Pinpoint the cell where the given text exists, returning its [X, Y] midpoint coordinate. 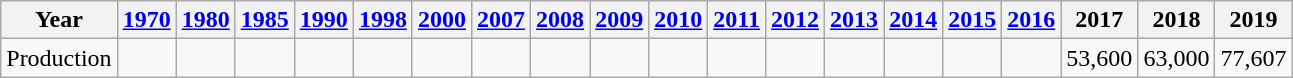
2011 [737, 20]
2008 [560, 20]
2017 [1100, 20]
77,607 [1254, 58]
1985 [264, 20]
63,000 [1176, 58]
2000 [442, 20]
53,600 [1100, 58]
1998 [382, 20]
2018 [1176, 20]
2010 [678, 20]
2015 [972, 20]
1980 [206, 20]
2013 [854, 20]
1970 [146, 20]
Production [59, 58]
2014 [914, 20]
2009 [620, 20]
2019 [1254, 20]
1990 [324, 20]
Year [59, 20]
2016 [1032, 20]
2007 [502, 20]
2012 [796, 20]
